Search for the cell housing the specified text and yield its [X, Y] center coordinate. 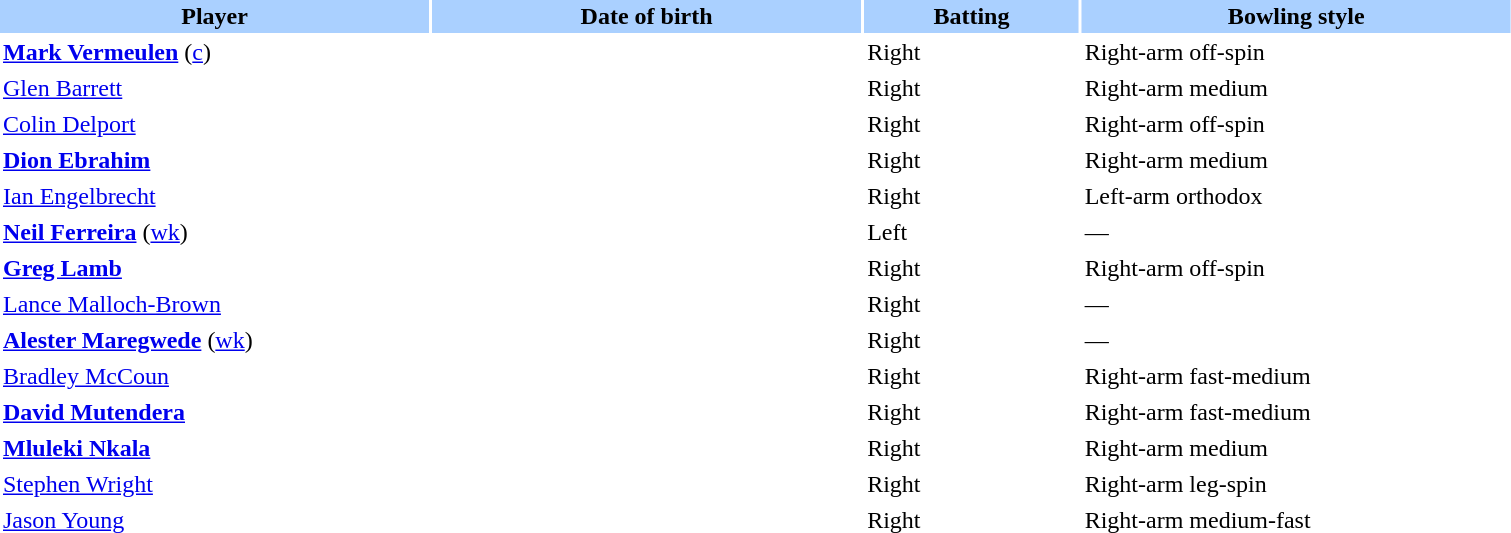
David Mutendera [214, 412]
Date of birth [646, 16]
Player [214, 16]
Dion Ebrahim [214, 160]
Neil Ferreira (wk) [214, 232]
Mluleki Nkala [214, 448]
Bradley McCoun [214, 376]
Bowling style [1296, 16]
Stephen Wright [214, 484]
Left-arm orthodox [1296, 196]
Mark Vermeulen (c) [214, 52]
Right-arm leg-spin [1296, 484]
Lance Malloch-Brown [214, 304]
Alester Maregwede (wk) [214, 340]
Greg Lamb [214, 268]
Glen Barrett [214, 88]
Batting [972, 16]
Ian Engelbrecht [214, 196]
Left [972, 232]
Colin Delport [214, 124]
